Return the (X, Y) coordinate for the center point of the cell that contains the specified text.  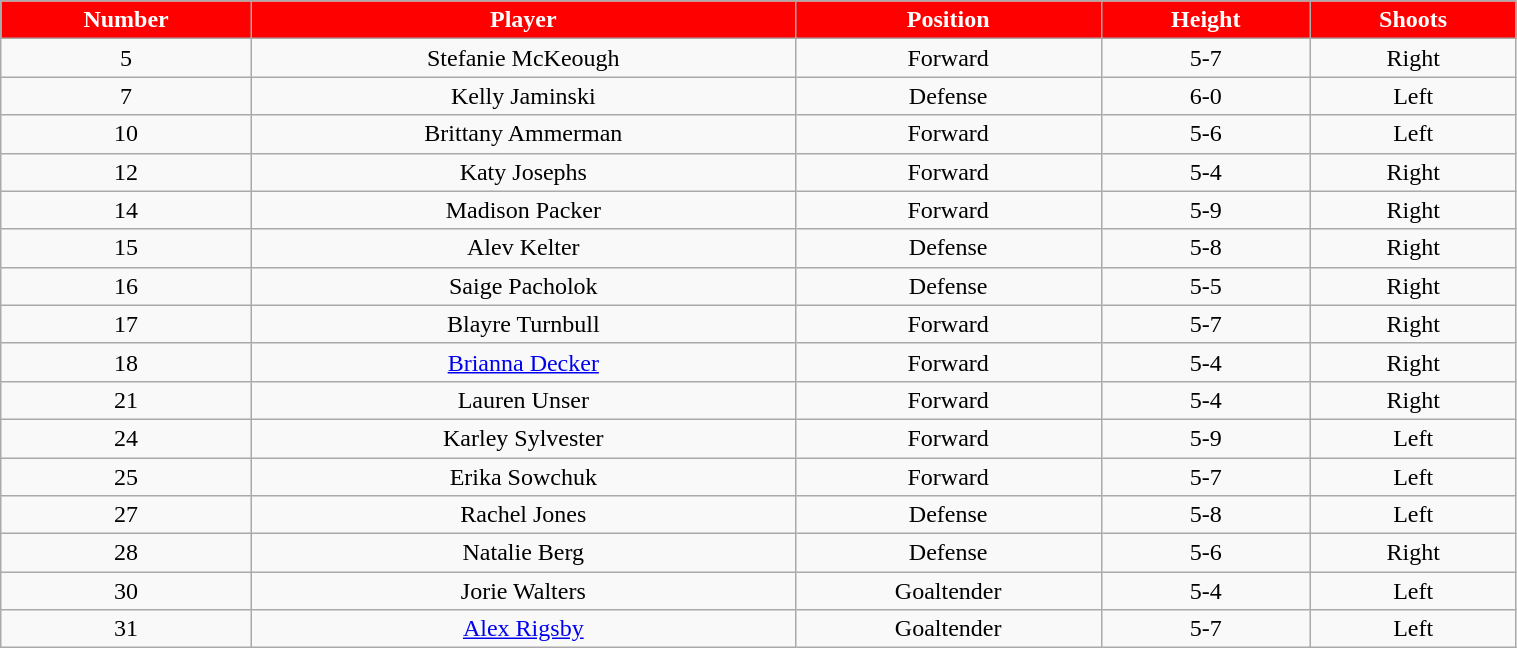
12 (126, 172)
5-5 (1206, 286)
Madison Packer (523, 210)
24 (126, 438)
28 (126, 553)
Erika Sowchuk (523, 477)
18 (126, 362)
14 (126, 210)
Katy Josephs (523, 172)
Position (948, 20)
21 (126, 400)
Lauren Unser (523, 400)
15 (126, 248)
25 (126, 477)
31 (126, 629)
5 (126, 58)
Blayre Turnbull (523, 324)
17 (126, 324)
Saige Pacholok (523, 286)
Height (1206, 20)
7 (126, 96)
Brianna Decker (523, 362)
Jorie Walters (523, 591)
Shoots (1413, 20)
Alev Kelter (523, 248)
Stefanie McKeough (523, 58)
Natalie Berg (523, 553)
30 (126, 591)
Brittany Ammerman (523, 134)
Number (126, 20)
Player (523, 20)
27 (126, 515)
Rachel Jones (523, 515)
16 (126, 286)
Alex Rigsby (523, 629)
Kelly Jaminski (523, 96)
10 (126, 134)
6-0 (1206, 96)
Karley Sylvester (523, 438)
